Provide the [x, y] coordinate of the cell's center where the given text is located.  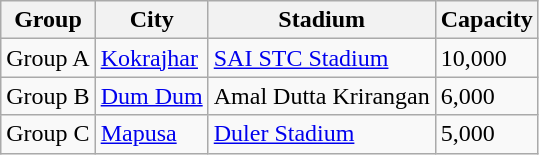
Dum Dum [152, 96]
Group [48, 20]
Mapusa [152, 134]
SAI STC Stadium [322, 58]
Group A [48, 58]
Group B [48, 96]
Group C [48, 134]
Amal Dutta Krirangan [322, 96]
Duler Stadium [322, 134]
Stadium [322, 20]
10,000 [486, 58]
5,000 [486, 134]
Capacity [486, 20]
6,000 [486, 96]
Kokrajhar [152, 58]
City [152, 20]
